Return (x, y) of the center of cell containing provided text 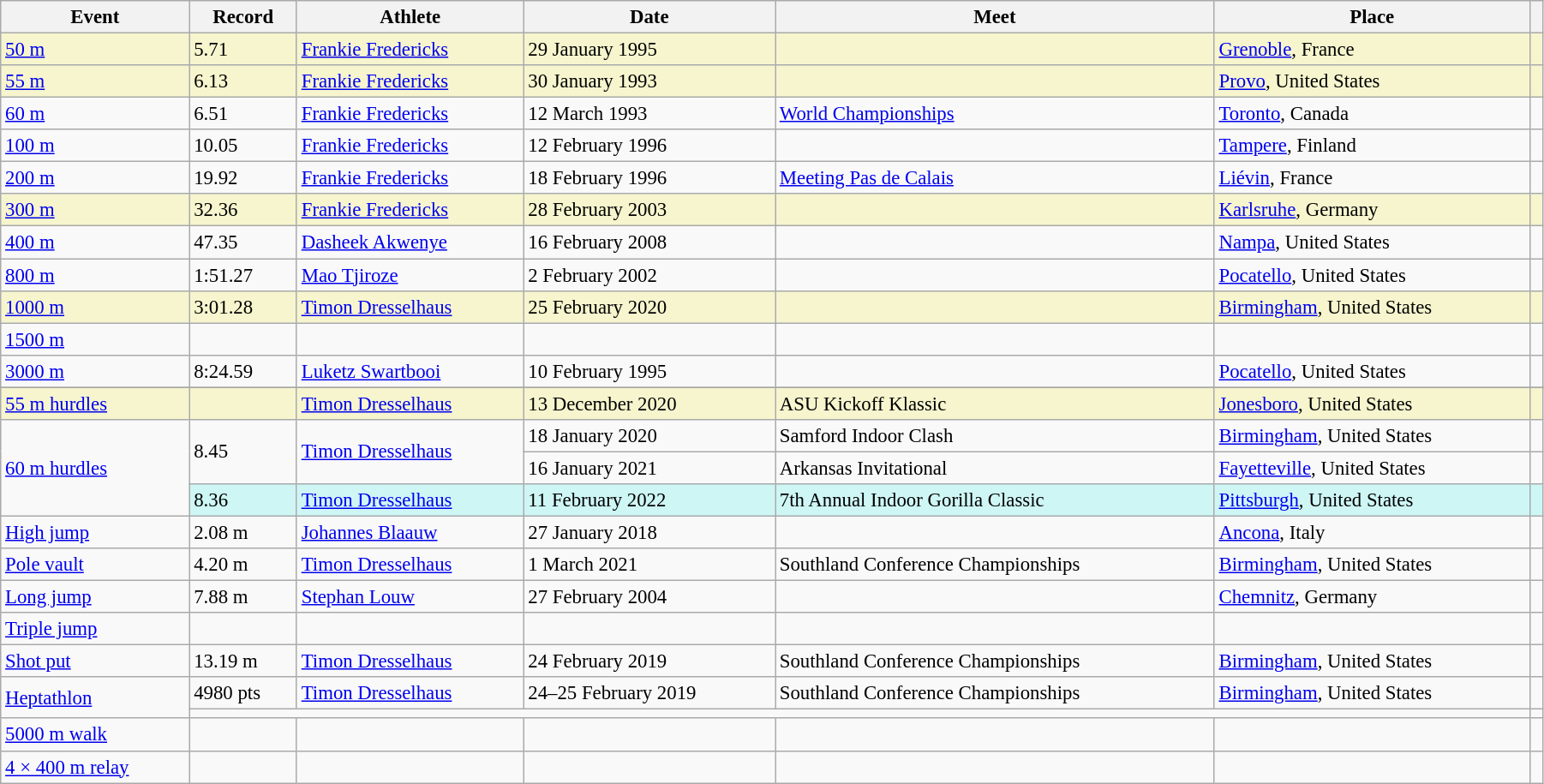
800 m (95, 275)
Johannes Blaauw (410, 532)
27 January 2018 (649, 532)
Heptathlon (95, 697)
Triple jump (95, 629)
High jump (95, 532)
50 m (95, 50)
11 February 2022 (649, 500)
1 March 2021 (649, 565)
Place (1372, 17)
19.92 (243, 178)
200 m (95, 178)
7.88 m (243, 597)
7th Annual Indoor Gorilla Classic (994, 500)
ASU Kickoff Klassic (994, 404)
Grenoble, France (1372, 50)
Stephan Louw (410, 597)
4.20 m (243, 565)
8.36 (243, 500)
10 February 1995 (649, 371)
Arkansas Invitational (994, 468)
8.45 (243, 452)
Provo, United States (1372, 81)
100 m (95, 146)
29 January 1995 (649, 50)
Long jump (95, 597)
Ancona, Italy (1372, 532)
Shot put (95, 661)
Tampere, Finland (1372, 146)
4980 pts (243, 693)
8:24.59 (243, 371)
4 × 400 m relay (95, 767)
5.71 (243, 50)
Pole vault (95, 565)
Samford Indoor Clash (994, 436)
2.08 m (243, 532)
24–25 February 2019 (649, 693)
24 February 2019 (649, 661)
Luketz Swartbooi (410, 371)
World Championships (994, 114)
12 February 1996 (649, 146)
27 February 2004 (649, 597)
2 February 2002 (649, 275)
16 January 2021 (649, 468)
3000 m (95, 371)
Karlsruhe, Germany (1372, 210)
1:51.27 (243, 275)
1000 m (95, 307)
Toronto, Canada (1372, 114)
30 January 1993 (649, 81)
55 m hurdles (95, 404)
13 December 2020 (649, 404)
Dasheek Akwenye (410, 242)
Meet (994, 17)
3:01.28 (243, 307)
Record (243, 17)
Nampa, United States (1372, 242)
Date (649, 17)
18 February 1996 (649, 178)
28 February 2003 (649, 210)
16 February 2008 (649, 242)
10.05 (243, 146)
Event (95, 17)
18 January 2020 (649, 436)
Mao Tjiroze (410, 275)
60 m hurdles (95, 468)
Fayetteville, United States (1372, 468)
25 February 2020 (649, 307)
Athlete (410, 17)
1500 m (95, 339)
60 m (95, 114)
400 m (95, 242)
32.36 (243, 210)
13.19 m (243, 661)
6.51 (243, 114)
12 March 1993 (649, 114)
300 m (95, 210)
Meeting Pas de Calais (994, 178)
55 m (95, 81)
47.35 (243, 242)
Chemnitz, Germany (1372, 597)
Liévin, France (1372, 178)
Jonesboro, United States (1372, 404)
Pittsburgh, United States (1372, 500)
5000 m walk (95, 735)
6.13 (243, 81)
